Scan for the cell matching the given text and deliver its [X, Y] coordinate at center. 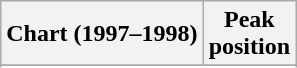
Peakposition [249, 34]
Chart (1997–1998) [102, 34]
